Extract the [X, Y] coordinate from the center of the cell holding the provided text.  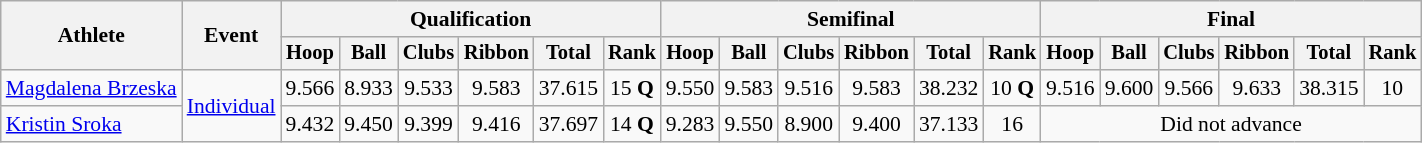
38.232 [948, 88]
37.697 [568, 124]
8.933 [368, 88]
37.133 [948, 124]
Athlete [92, 36]
9.600 [1130, 88]
Kristin Sroka [92, 124]
9.283 [690, 124]
9.432 [310, 124]
15 Q [632, 88]
Final [1231, 19]
9.450 [368, 124]
Individual [232, 106]
Magdalena Brzeska [92, 88]
14 Q [632, 124]
Did not advance [1231, 124]
8.900 [808, 124]
9.633 [1256, 88]
Semifinal [851, 19]
9.400 [876, 124]
16 [1012, 124]
Qualification [471, 19]
37.615 [568, 88]
10 Q [1012, 88]
9.533 [428, 88]
Event [232, 36]
38.315 [1328, 88]
9.399 [428, 124]
9.416 [496, 124]
10 [1393, 88]
